Capture the cell that displays the provided text and extract its (x, y) central coordinate. 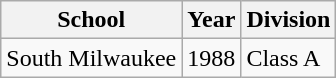
Division (288, 20)
1988 (212, 58)
Class A (288, 58)
Year (212, 20)
School (92, 20)
South Milwaukee (92, 58)
